Locate the cell with the specified text and output its [x, y] center coordinate. 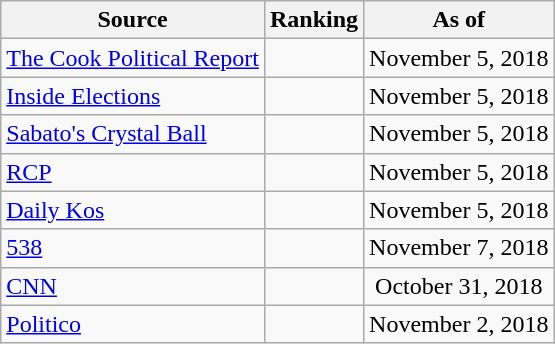
November 7, 2018 [459, 248]
538 [133, 248]
As of [459, 20]
Source [133, 20]
November 2, 2018 [459, 324]
Sabato's Crystal Ball [133, 134]
The Cook Political Report [133, 58]
RCP [133, 172]
Daily Kos [133, 210]
Politico [133, 324]
Ranking [314, 20]
CNN [133, 286]
October 31, 2018 [459, 286]
Inside Elections [133, 96]
